Identify which cell holds the provided text, then report its [x, y] central coordinate. 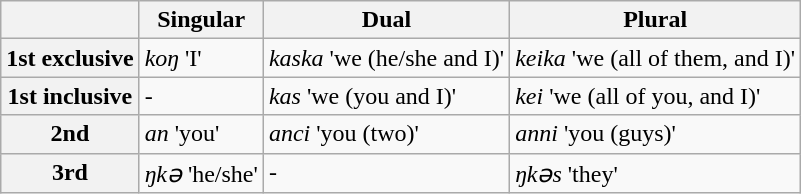
1st inclusive [70, 96]
ŋkə 'he/she' [201, 173]
kas 'we (you and I)' [386, 96]
Singular [201, 20]
ŋkəs 'they' [656, 173]
keika 'we (all of them, and I)' [656, 58]
koŋ 'I' [201, 58]
anci 'you (two)' [386, 134]
anni 'you (guys)' [656, 134]
1st exclusive [70, 58]
kaska 'we (he/she and I)' [386, 58]
Plural [656, 20]
an 'you' [201, 134]
2nd [70, 134]
kei 'we (all of you, and I)' [656, 96]
3rd [70, 173]
Dual [386, 20]
